Provide the (X, Y) coordinate of the cell's center where the given text is located.  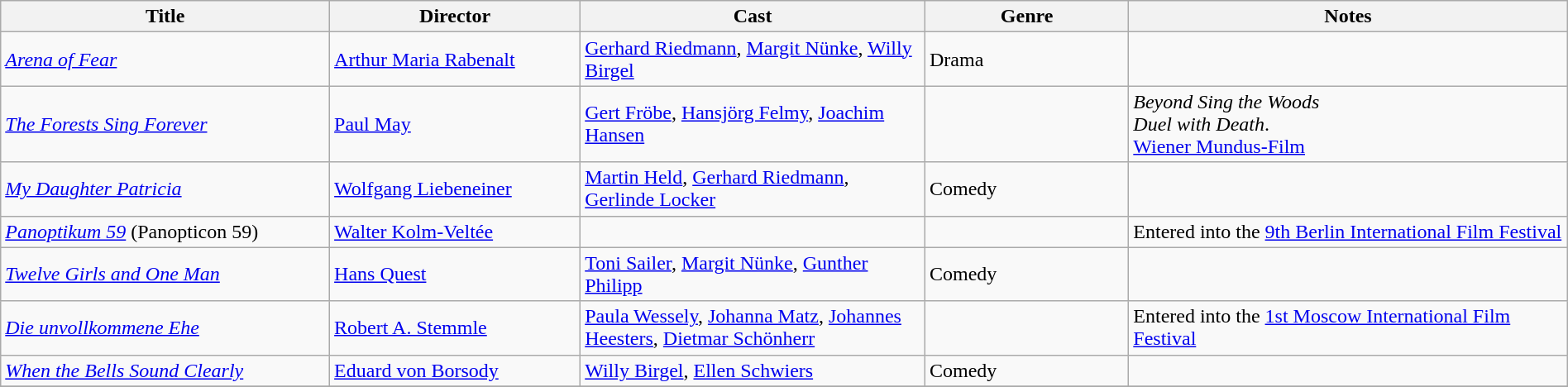
Robert A. Stemmle (455, 327)
Gert Fröbe, Hansjörg Felmy, Joachim Hansen (753, 124)
Cast (753, 17)
Toni Sailer, Margit Nünke, Gunther Philipp (753, 275)
Twelve Girls and One Man (165, 275)
The Forests Sing Forever (165, 124)
Beyond Sing the Woods Duel with Death. Wiener Mundus-Film (1348, 124)
Paula Wessely, Johanna Matz, Johannes Heesters, Dietmar Schönherr (753, 327)
Drama (1026, 60)
Panoptikum 59 (Panopticon 59) (165, 232)
When the Bells Sound Clearly (165, 370)
Hans Quest (455, 275)
Gerhard Riedmann, Margit Nünke, Willy Birgel (753, 60)
Title (165, 17)
Arena of Fear (165, 60)
Entered into the 1st Moscow International Film Festival (1348, 327)
Martin Held, Gerhard Riedmann, Gerlinde Locker (753, 189)
Willy Birgel, Ellen Schwiers (753, 370)
Notes (1348, 17)
Walter Kolm-Veltée (455, 232)
Entered into the 9th Berlin International Film Festival (1348, 232)
Director (455, 17)
Die unvollkommene Ehe (165, 327)
Arthur Maria Rabenalt (455, 60)
Eduard von Borsody (455, 370)
Wolfgang Liebeneiner (455, 189)
Paul May (455, 124)
Genre (1026, 17)
My Daughter Patricia (165, 189)
